Scan for the cell matching the given text and deliver its [x, y] coordinate at center. 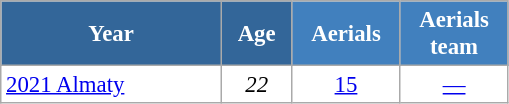
2021 Almaty [112, 85]
Aerials team [454, 34]
Age [256, 34]
22 [256, 85]
Year [112, 34]
— [454, 85]
15 [346, 85]
Aerials [346, 34]
